Pinpoint the cell where the given text exists, returning its (x, y) midpoint coordinate. 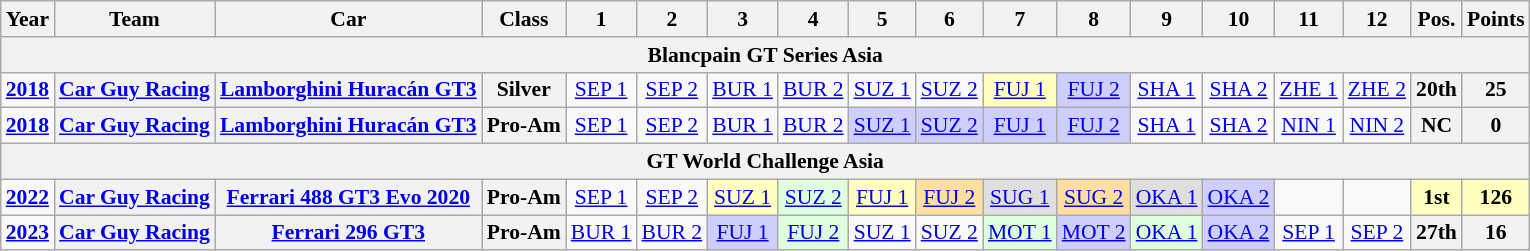
MOT 2 (1094, 233)
Car (348, 19)
Ferrari 296 GT3 (348, 233)
MOT 1 (1020, 233)
1 (602, 19)
11 (1308, 19)
Pos. (1436, 19)
Points (1496, 19)
5 (882, 19)
4 (814, 19)
7 (1020, 19)
25 (1496, 90)
Year (28, 19)
ZHE 1 (1308, 90)
Blancpain GT Series Asia (766, 55)
16 (1496, 233)
6 (950, 19)
126 (1496, 197)
2 (672, 19)
Ferrari 488 GT3 Evo 2020 (348, 197)
Team (134, 19)
Class (524, 19)
12 (1377, 19)
9 (1167, 19)
Silver (524, 90)
10 (1239, 19)
SUG 2 (1094, 197)
NIN 1 (1308, 126)
27th (1436, 233)
0 (1496, 126)
ZHE 2 (1377, 90)
3 (742, 19)
NIN 2 (1377, 126)
2022 (28, 197)
2023 (28, 233)
20th (1436, 90)
1st (1436, 197)
GT World Challenge Asia (766, 162)
NC (1436, 126)
8 (1094, 19)
SUG 1 (1020, 197)
